Scan for the cell matching the given text and deliver its [x, y] coordinate at center. 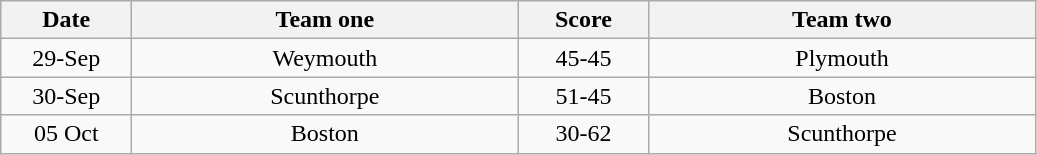
30-62 [584, 134]
Team one [325, 20]
45-45 [584, 58]
Team two [842, 20]
30-Sep [66, 96]
05 Oct [66, 134]
29-Sep [66, 58]
51-45 [584, 96]
Date [66, 20]
Score [584, 20]
Plymouth [842, 58]
Weymouth [325, 58]
